Scan for the cell matching the given text and deliver its (x, y) coordinate at center. 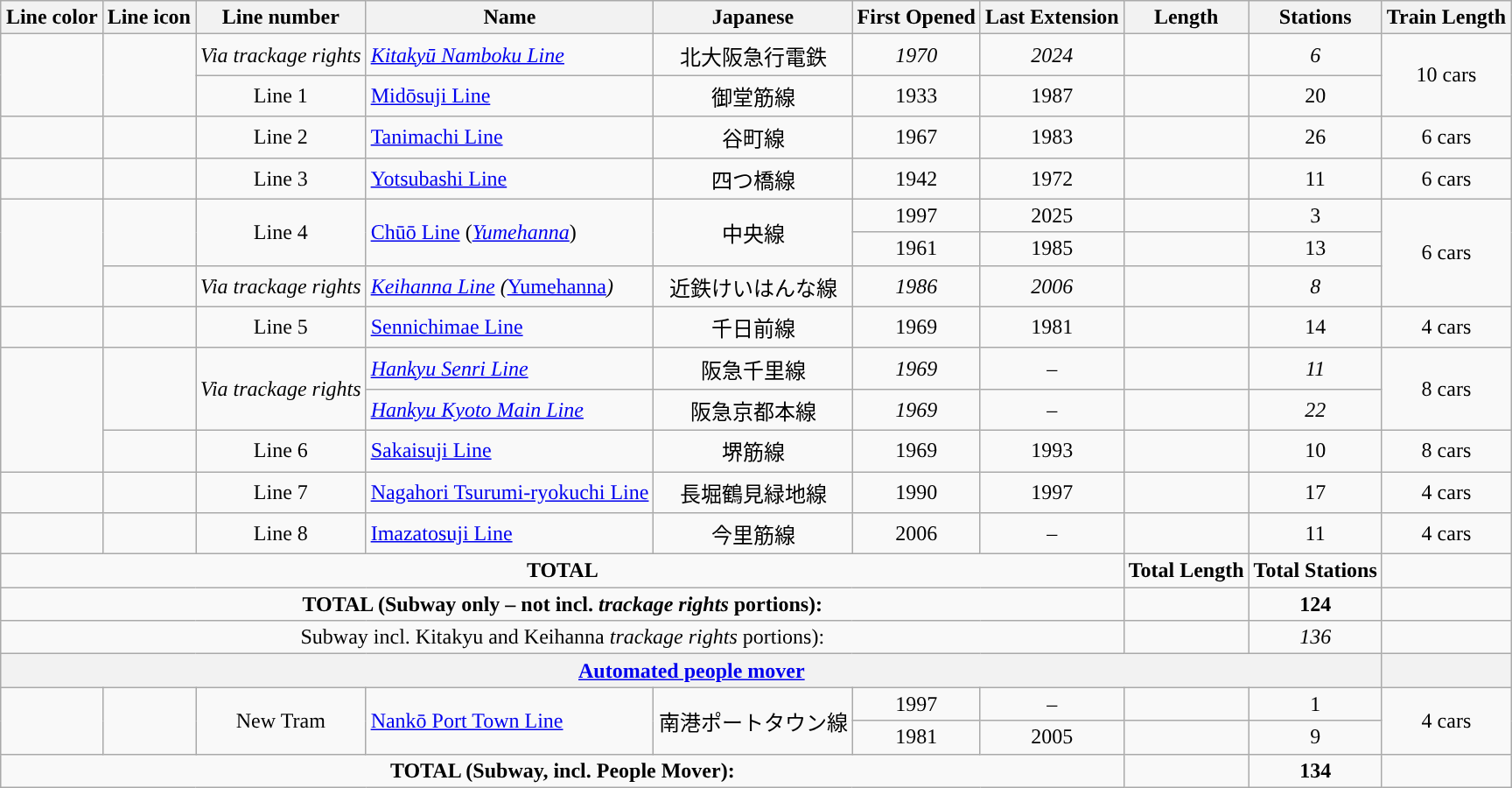
Line color (52, 18)
6 (1315, 54)
今里筋線 (752, 534)
堺筋線 (752, 450)
1985 (1052, 249)
御堂筋線 (752, 96)
1983 (1052, 137)
谷町線 (752, 137)
1961 (916, 249)
Nankō Port Town Line (509, 721)
26 (1315, 137)
Yotsubashi Line (509, 179)
Last Extension (1052, 18)
南港ポートタウン線 (752, 721)
Length (1186, 18)
Subway incl. Kitakyu and Keihanna trackage rights portions): (562, 637)
1986 (916, 285)
9 (1315, 737)
124 (1315, 604)
四つ橋線 (752, 179)
1 (1315, 704)
1933 (916, 96)
1990 (916, 492)
22 (1315, 410)
10 cars (1445, 75)
Stations (1315, 18)
10 (1315, 450)
Imazatosuji Line (509, 534)
近鉄けいはんな線 (752, 285)
Midōsuji Line (509, 96)
14 (1315, 327)
2024 (1052, 54)
Line 7 (282, 492)
134 (1315, 770)
TOTAL (562, 571)
Hankyu Kyoto Main Line (509, 410)
20 (1315, 96)
中央線 (752, 232)
TOTAL (Subway, incl. People Mover): (562, 770)
8 (1315, 285)
1972 (1052, 179)
Kitakyū Namboku Line (509, 54)
136 (1315, 637)
1993 (1052, 450)
Total Length (1186, 571)
2005 (1052, 737)
2025 (1052, 215)
Line 5 (282, 327)
Name (509, 18)
3 (1315, 215)
Keihanna Line (Yumehanna) (509, 285)
Sakaisuji Line (509, 450)
TOTAL (Subway only – not incl. trackage rights portions): (562, 604)
Line 2 (282, 137)
New Tram (282, 721)
1967 (916, 137)
Chūō Line (Yumehanna) (509, 232)
Line 8 (282, 534)
長堀鶴見緑地線 (752, 492)
Total Stations (1315, 571)
First Opened (916, 18)
Train Length (1445, 18)
千日前線 (752, 327)
Sennichimae Line (509, 327)
Automated people mover (691, 671)
Line 1 (282, 96)
Hankyu Senri Line (509, 368)
Line 4 (282, 232)
Tanimachi Line (509, 137)
Line 6 (282, 450)
Line icon (149, 18)
阪急千里線 (752, 368)
13 (1315, 249)
Line number (282, 18)
北大阪急行電鉄 (752, 54)
17 (1315, 492)
Japanese (752, 18)
1987 (1052, 96)
Nagahori Tsurumi-ryokuchi Line (509, 492)
1942 (916, 179)
阪急京都本線 (752, 410)
1970 (916, 54)
Line 3 (282, 179)
